Pinpoint the cell where the given text exists, returning its (X, Y) midpoint coordinate. 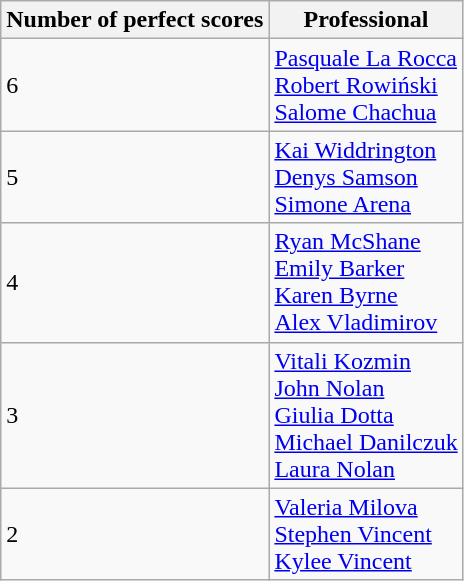
Number of perfect scores (135, 20)
6 (135, 85)
3 (135, 415)
Vitali Kozmin John Nolan Giulia Dotta Michael Danilczuk Laura Nolan (366, 415)
Professional (366, 20)
Kai Widdrington Denys Samson Simone Arena (366, 177)
Valeria MilovaStephen Vincent Kylee Vincent (366, 534)
4 (135, 282)
2 (135, 534)
5 (135, 177)
Pasquale La Rocca Robert Rowiński Salome Chachua (366, 85)
Ryan McShane Emily Barker Karen Byrne Alex Vladimirov (366, 282)
